Capture the cell that displays the provided text and extract its (X, Y) central coordinate. 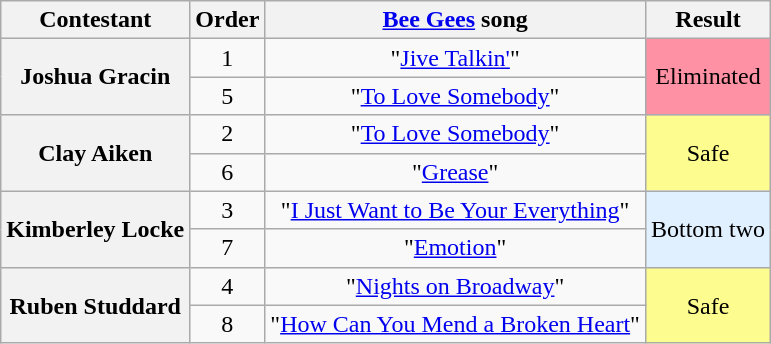
8 (228, 324)
Order (228, 20)
Kimberley Locke (96, 229)
5 (228, 96)
4 (228, 286)
Contestant (96, 20)
6 (228, 172)
Ruben Studdard (96, 305)
"Nights on Broadway" (456, 286)
Result (708, 20)
"How Can You Mend a Broken Heart" (456, 324)
3 (228, 210)
Bottom two (708, 229)
"Emotion" (456, 248)
2 (228, 134)
Joshua Gracin (96, 77)
"Jive Talkin'" (456, 58)
Clay Aiken (96, 153)
1 (228, 58)
Bee Gees song (456, 20)
"I Just Want to Be Your Everything" (456, 210)
"Grease" (456, 172)
Eliminated (708, 77)
7 (228, 248)
